Output the [X, Y] coordinate of the center of the cell containing the given text.  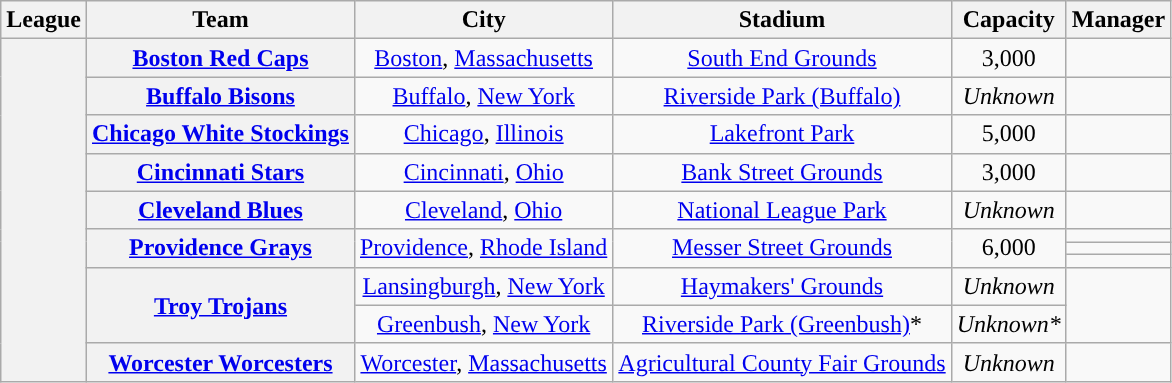
Cleveland Blues [220, 210]
Unknown* [1008, 324]
5,000 [1008, 134]
Cincinnati, Ohio [483, 172]
Agricultural County Fair Grounds [782, 362]
League [44, 20]
Bank Street Grounds [782, 172]
Buffalo, New York [483, 96]
Messer Street Grounds [782, 248]
Boston, Massachusetts [483, 58]
Greenbush, New York [483, 324]
National League Park [782, 210]
Providence, Rhode Island [483, 248]
Lakefront Park [782, 134]
Providence Grays [220, 248]
City [483, 20]
Capacity [1008, 20]
Troy Trojans [220, 305]
Cleveland, Ohio [483, 210]
6,000 [1008, 248]
Riverside Park (Greenbush)* [782, 324]
Lansingburgh, New York [483, 286]
Manager [1118, 20]
Buffalo Bisons [220, 96]
South End Grounds [782, 58]
Boston Red Caps [220, 58]
Haymakers' Grounds [782, 286]
Team [220, 20]
Stadium [782, 20]
Chicago White Stockings [220, 134]
Chicago, Illinois [483, 134]
Cincinnati Stars [220, 172]
Riverside Park (Buffalo) [782, 96]
Worcester Worcesters [220, 362]
Worcester, Massachusetts [483, 362]
